Output the (x, y) coordinate of the center of the cell containing the given text.  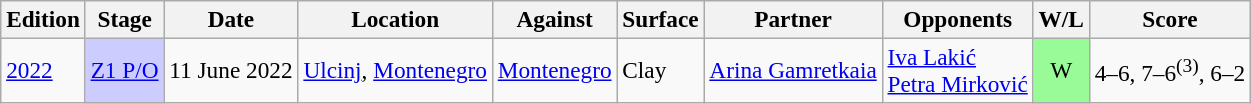
W (1061, 70)
Edition (44, 19)
Z1 P/O (124, 70)
Score (1170, 19)
4–6, 7–6(3), 6–2 (1170, 70)
Opponents (958, 19)
Partner (793, 19)
Clay (660, 70)
Location (395, 19)
W/L (1061, 19)
Ulcinj, Montenegro (395, 70)
Date (231, 19)
11 June 2022 (231, 70)
Surface (660, 19)
2022 (44, 70)
Montenegro (554, 70)
Arina Gamretkaia (793, 70)
Stage (124, 19)
Against (554, 19)
Iva Lakić Petra Mirković (958, 70)
